Search for the cell housing the specified text and yield its (X, Y) center coordinate. 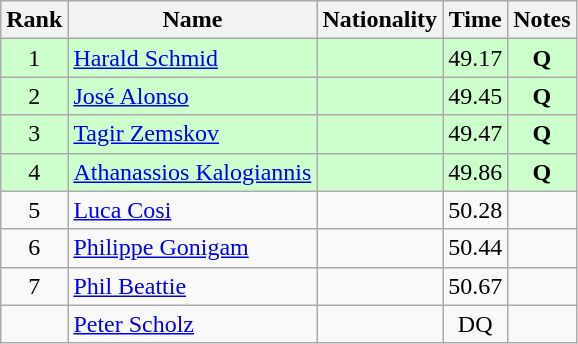
Philippe Gonigam (192, 248)
José Alonso (192, 96)
Tagir Zemskov (192, 134)
50.44 (476, 248)
Peter Scholz (192, 324)
5 (34, 210)
3 (34, 134)
49.47 (476, 134)
Nationality (380, 20)
49.86 (476, 172)
Athanassios Kalogiannis (192, 172)
Phil Beattie (192, 286)
Time (476, 20)
2 (34, 96)
4 (34, 172)
1 (34, 58)
Notes (542, 20)
Luca Cosi (192, 210)
50.28 (476, 210)
49.17 (476, 58)
Harald Schmid (192, 58)
7 (34, 286)
49.45 (476, 96)
50.67 (476, 286)
Rank (34, 20)
6 (34, 248)
Name (192, 20)
DQ (476, 324)
